Provide the [x, y] coordinate of the cell's center where the given text is located.  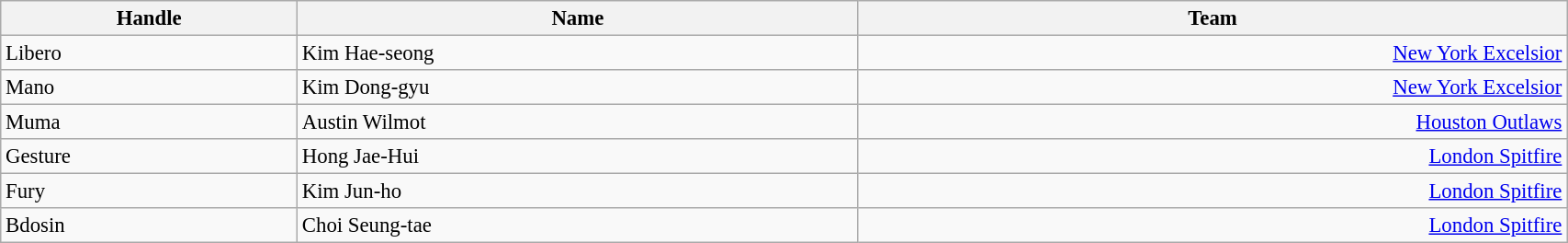
Kim Dong-gyu [579, 87]
Hong Jae-Hui [579, 156]
Austin Wilmot [579, 122]
Fury [149, 191]
Libero [149, 53]
Handle [149, 18]
Mano [149, 87]
Kim Jun-ho [579, 191]
Kim Hae-seong [579, 53]
Choi Seung-tae [579, 226]
Bdosin [149, 226]
Team [1213, 18]
Muma [149, 122]
Gesture [149, 156]
Houston Outlaws [1213, 122]
Name [579, 18]
